Return the (X, Y) coordinate for the center point of the cell that contains the specified text.  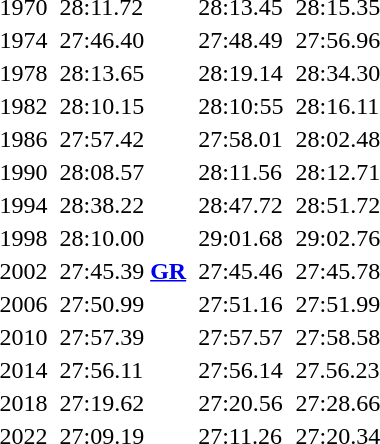
28:13.65 (123, 73)
29:01.68 (241, 238)
28:10:55 (241, 106)
27:56.11 (123, 370)
27:48.49 (241, 40)
27:57.42 (123, 139)
27:45.39 GR (123, 271)
27:58.01 (241, 139)
27:20.56 (241, 403)
28:10.00 (123, 238)
28:11.56 (241, 172)
28:10.15 (123, 106)
27:45.46 (241, 271)
28:47.72 (241, 205)
27:19.62 (123, 403)
27:57.39 (123, 337)
27:56.14 (241, 370)
27:46.40 (123, 40)
28:38.22 (123, 205)
28:19.14 (241, 73)
28:08.57 (123, 172)
27:50.99 (123, 304)
27:51.16 (241, 304)
27:57.57 (241, 337)
